Extract the [x, y] coordinate from the center of the cell holding the provided text.  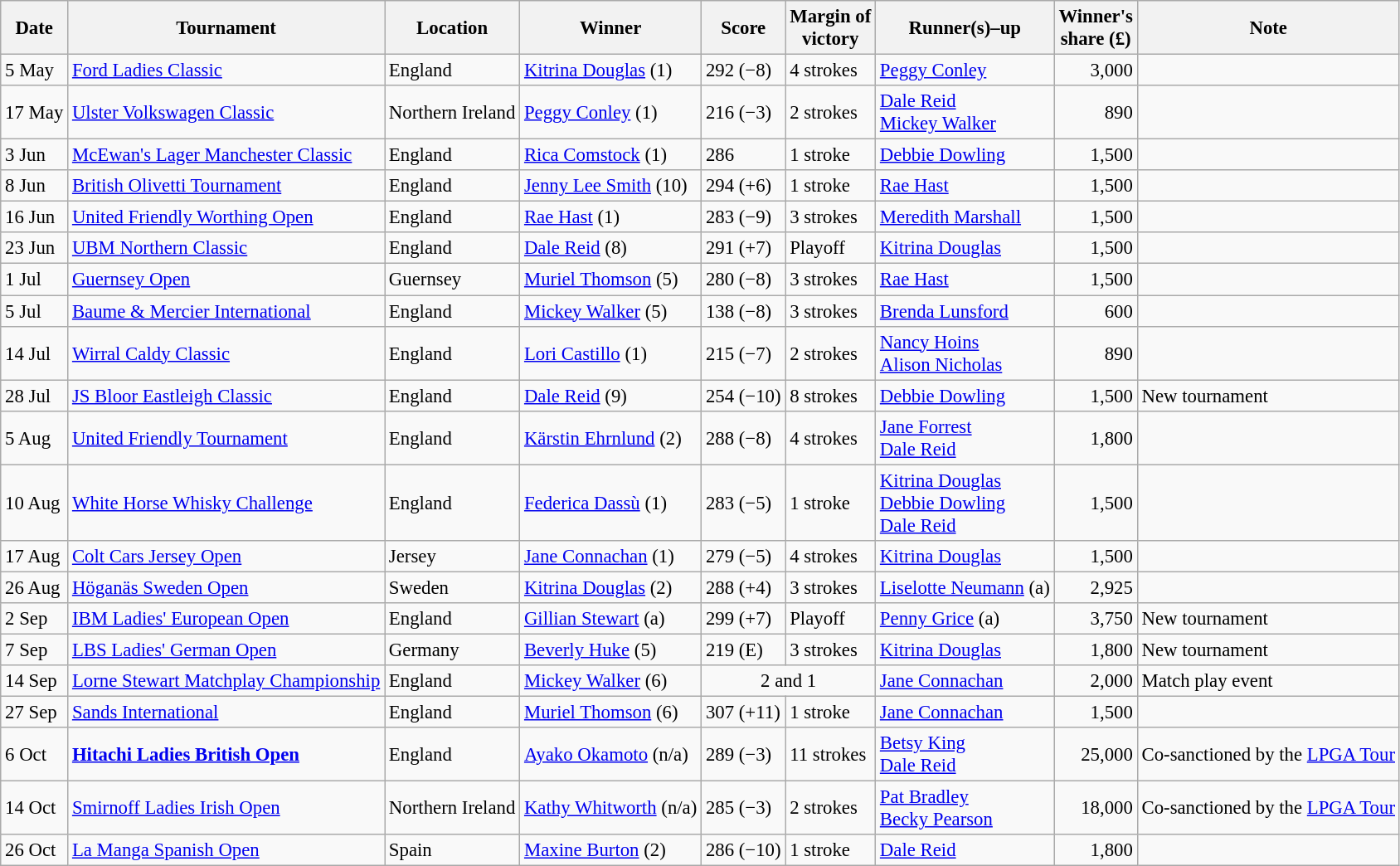
Gillian Stewart (a) [610, 619]
23 Jun [35, 248]
Kärstin Ehrnlund (2) [610, 438]
LBS Ladies' German Open [226, 649]
219 (E) [743, 649]
2,925 [1096, 587]
Ayako Okamoto (n/a) [610, 755]
Guernsey Open [226, 280]
Liselotte Neumann (a) [965, 587]
Höganäs Sweden Open [226, 587]
Peggy Conley [965, 71]
280 (−8) [743, 280]
Rica Comstock (1) [610, 155]
26 Oct [35, 850]
Mickey Walker (6) [610, 681]
Date [35, 28]
Jane Connachan (1) [610, 557]
17 Aug [35, 557]
Wirral Caldy Classic [226, 353]
Hitachi Ladies British Open [226, 755]
Federica Dassù (1) [610, 503]
283 (−9) [743, 217]
299 (+7) [743, 619]
Match play event [1268, 681]
Tournament [226, 28]
Runner(s)–up [965, 28]
14 Oct [35, 808]
294 (+6) [743, 186]
3,750 [1096, 619]
Lori Castillo (1) [610, 353]
McEwan's Lager Manchester Classic [226, 155]
5 Aug [35, 438]
8 strokes [831, 396]
Location [453, 28]
2 Sep [35, 619]
Winner'sshare (£) [1096, 28]
288 (+4) [743, 587]
16 Jun [35, 217]
Colt Cars Jersey Open [226, 557]
Jane Forrest Dale Reid [965, 438]
10 Aug [35, 503]
215 (−7) [743, 353]
5 Jul [35, 311]
Note [1268, 28]
Nancy Hoins Alison Nicholas [965, 353]
Dale Reid [965, 850]
Meredith Marshall [965, 217]
2 and 1 [789, 681]
286 (−10) [743, 850]
286 [743, 155]
Maxine Burton (2) [610, 850]
Germany [453, 649]
2,000 [1096, 681]
279 (−5) [743, 557]
5 May [35, 71]
Kitrina Douglas Debbie Dowling Dale Reid [965, 503]
17 May [35, 113]
Kathy Whitworth (n/a) [610, 808]
Muriel Thomson (5) [610, 280]
11 strokes [831, 755]
Peggy Conley (1) [610, 113]
Beverly Huke (5) [610, 649]
18,000 [1096, 808]
UBM Northern Classic [226, 248]
7 Sep [35, 649]
Baume & Mercier International [226, 311]
216 (−3) [743, 113]
Jersey [453, 557]
291 (+7) [743, 248]
Lorne Stewart Matchplay Championship [226, 681]
IBM Ladies' European Open [226, 619]
JS Bloor Eastleigh Classic [226, 396]
6 Oct [35, 755]
27 Sep [35, 713]
Dale Reid (8) [610, 248]
14 Jul [35, 353]
600 [1096, 311]
United Friendly Tournament [226, 438]
Pat Bradley Becky Pearson [965, 808]
28 Jul [35, 396]
Kitrina Douglas (1) [610, 71]
25,000 [1096, 755]
254 (−10) [743, 396]
3 Jun [35, 155]
Brenda Lunsford [965, 311]
307 (+11) [743, 713]
138 (−8) [743, 311]
Penny Grice (a) [965, 619]
Muriel Thomson (6) [610, 713]
Ulster Volkswagen Classic [226, 113]
Sweden [453, 587]
Score [743, 28]
Guernsey [453, 280]
Sands International [226, 713]
8 Jun [35, 186]
White Horse Whisky Challenge [226, 503]
Dale Reid Mickey Walker [965, 113]
292 (−8) [743, 71]
Spain [453, 850]
289 (−3) [743, 755]
United Friendly Worthing Open [226, 217]
Rae Hast (1) [610, 217]
Dale Reid (9) [610, 396]
Ford Ladies Classic [226, 71]
285 (−3) [743, 808]
3,000 [1096, 71]
British Olivetti Tournament [226, 186]
288 (−8) [743, 438]
26 Aug [35, 587]
283 (−5) [743, 503]
1 Jul [35, 280]
14 Sep [35, 681]
Margin ofvictory [831, 28]
Betsy King Dale Reid [965, 755]
Mickey Walker (5) [610, 311]
Smirnoff Ladies Irish Open [226, 808]
La Manga Spanish Open [226, 850]
Winner [610, 28]
Jenny Lee Smith (10) [610, 186]
Kitrina Douglas (2) [610, 587]
